Find where the given text appears and provide that cell's center as [X, Y] coordinate. 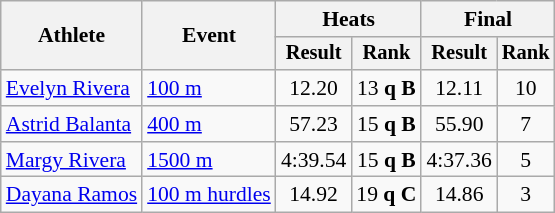
400 m [209, 124]
13 q B [386, 88]
Final [488, 19]
Dayana Ramos [72, 195]
Astrid Balanta [72, 124]
Evelyn Rivera [72, 88]
10 [526, 88]
Heats [349, 19]
19 q C [386, 195]
55.90 [458, 124]
14.92 [314, 195]
Event [209, 36]
Margy Rivera [72, 160]
3 [526, 195]
4:39.54 [314, 160]
14.86 [458, 195]
12.11 [458, 88]
5 [526, 160]
1500 m [209, 160]
4:37.36 [458, 160]
100 m [209, 88]
12.20 [314, 88]
7 [526, 124]
100 m hurdles [209, 195]
Athlete [72, 36]
57.23 [314, 124]
